Return the [x, y] coordinate for the center point of the cell that contains the specified text.  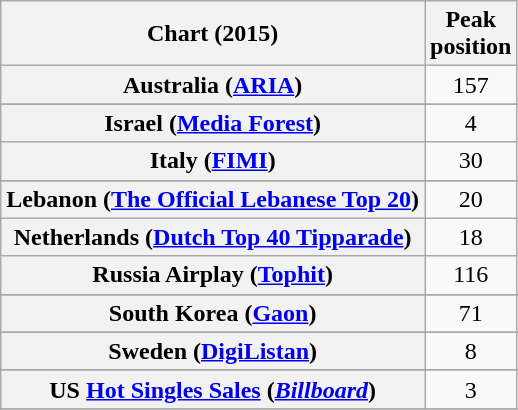
Netherlands (Dutch Top 40 Tipparade) [213, 237]
Chart (2015) [213, 34]
71 [471, 313]
South Korea (Gaon) [213, 313]
US Hot Singles Sales (Billboard) [213, 389]
4 [471, 123]
116 [471, 275]
Russia Airplay (Tophit) [213, 275]
3 [471, 389]
Peakposition [471, 34]
30 [471, 161]
18 [471, 237]
20 [471, 199]
Australia (ARIA) [213, 85]
8 [471, 351]
Israel (Media Forest) [213, 123]
157 [471, 85]
Lebanon (The Official Lebanese Top 20) [213, 199]
Sweden (DigiListan) [213, 351]
Italy (FIMI) [213, 161]
